Determine the [X, Y] coordinate at the center of the cell enclosing the given text.  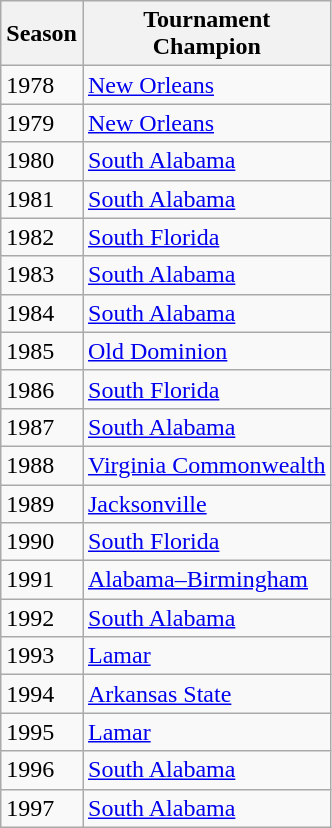
Old Dominion [206, 351]
1983 [42, 275]
1981 [42, 199]
1992 [42, 618]
1979 [42, 123]
1984 [42, 313]
1986 [42, 389]
1982 [42, 237]
1994 [42, 694]
1978 [42, 85]
1987 [42, 427]
1980 [42, 161]
1993 [42, 656]
1996 [42, 770]
1990 [42, 542]
1985 [42, 351]
1991 [42, 580]
Jacksonville [206, 503]
1989 [42, 503]
TournamentChampion [206, 34]
Alabama–Birmingham [206, 580]
Arkansas State [206, 694]
1997 [42, 808]
1995 [42, 732]
Virginia Commonwealth [206, 465]
1988 [42, 465]
Season [42, 34]
